Detect which cell encompasses the target text, then output its (X, Y) center coordinate. 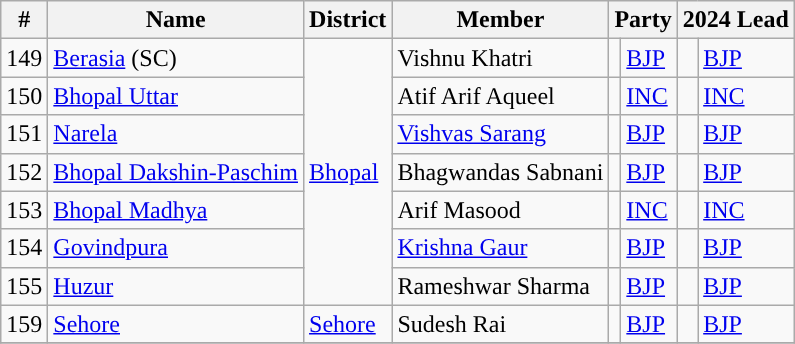
Arif Masood (500, 210)
Party (643, 20)
153 (24, 210)
149 (24, 58)
Sudesh Rai (500, 324)
# (24, 20)
Bhopal Dakshin-Paschim (176, 172)
Bhagwandas Sabnani (500, 172)
Bhopal Madhya (176, 210)
154 (24, 248)
Govindpura (176, 248)
Narela (176, 134)
Berasia (SC) (176, 58)
150 (24, 96)
2024 Lead (736, 20)
Bhopal (348, 172)
District (348, 20)
Atif Arif Aqueel (500, 96)
155 (24, 286)
Member (500, 20)
Vishnu Khatri (500, 58)
151 (24, 134)
Bhopal Uttar (176, 96)
Rameshwar Sharma (500, 286)
152 (24, 172)
Name (176, 20)
Krishna Gaur (500, 248)
Vishvas Sarang (500, 134)
159 (24, 324)
Huzur (176, 286)
